Determine the [x, y] coordinate at the center of the cell enclosing the given text.  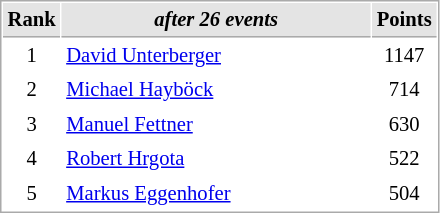
Markus Eggenhofer [216, 194]
Robert Hrgota [216, 158]
504 [404, 194]
4 [32, 158]
after 26 events [216, 20]
630 [404, 124]
Points [404, 20]
5 [32, 194]
Rank [32, 20]
Manuel Fettner [216, 124]
1 [32, 56]
522 [404, 158]
1147 [404, 56]
2 [32, 90]
Michael Hayböck [216, 90]
3 [32, 124]
David Unterberger [216, 56]
714 [404, 90]
